Locate the cell with the specified text and output its [x, y] center coordinate. 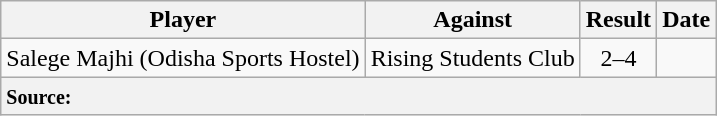
Source: [358, 96]
Against [472, 20]
Date [686, 20]
Rising Students Club [472, 58]
Player [183, 20]
Salege Majhi (Odisha Sports Hostel) [183, 58]
Result [618, 20]
2–4 [618, 58]
